For the text-containing cell, return its midpoint in (X, Y) coordinate format. 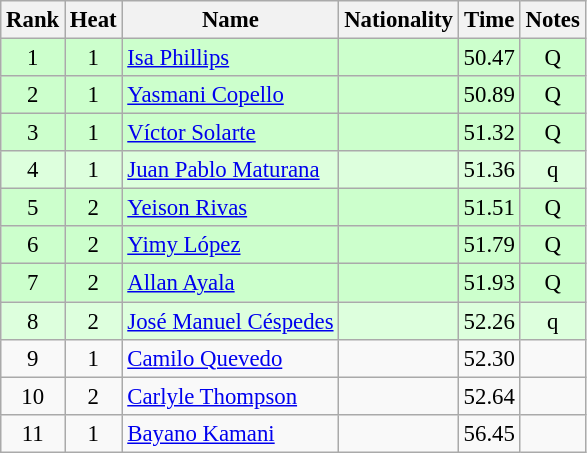
Carlyle Thompson (230, 396)
Rank (33, 20)
5 (33, 208)
Camilo Quevedo (230, 358)
52.64 (489, 396)
50.47 (489, 58)
56.45 (489, 433)
8 (33, 321)
Isa Phillips (230, 58)
Juan Pablo Maturana (230, 170)
51.32 (489, 133)
9 (33, 358)
51.51 (489, 208)
7 (33, 283)
Yasmani Copello (230, 95)
Name (230, 20)
Time (489, 20)
6 (33, 245)
10 (33, 396)
50.89 (489, 95)
52.30 (489, 358)
Allan Ayala (230, 283)
Yimy López (230, 245)
Bayano Kamani (230, 433)
Notes (552, 20)
Yeison Rivas (230, 208)
Heat (94, 20)
4 (33, 170)
Víctor Solarte (230, 133)
11 (33, 433)
51.93 (489, 283)
51.79 (489, 245)
Nationality (398, 20)
3 (33, 133)
José Manuel Céspedes (230, 321)
51.36 (489, 170)
52.26 (489, 321)
